Find where the given text appears and provide that cell's center as (x, y) coordinate. 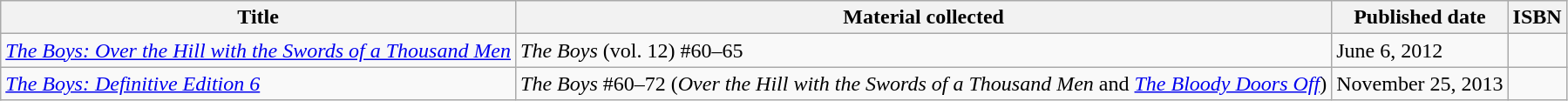
ISBN (1537, 17)
Material collected (924, 17)
Published date (1420, 17)
The Boys #60–72 (Over the Hill with the Swords of a Thousand Men and The Bloody Doors Off) (924, 84)
Title (258, 17)
November 25, 2013 (1420, 84)
The Boys (vol. 12) #60–65 (924, 50)
The Boys: Definitive Edition 6 (258, 84)
The Boys: Over the Hill with the Swords of a Thousand Men (258, 50)
June 6, 2012 (1420, 50)
